Capture the cell that displays the provided text and extract its [X, Y] central coordinate. 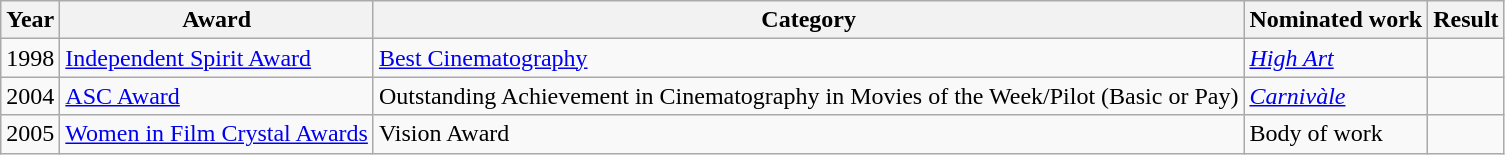
Award [217, 20]
Category [808, 20]
Best Cinematography [808, 58]
Carnivàle [1336, 96]
High Art [1336, 58]
Independent Spirit Award [217, 58]
ASC Award [217, 96]
1998 [30, 58]
Body of work [1336, 134]
Year [30, 20]
Result [1466, 20]
Vision Award [808, 134]
2004 [30, 96]
Women in Film Crystal Awards [217, 134]
Nominated work [1336, 20]
Outstanding Achievement in Cinematography in Movies of the Week/Pilot (Basic or Pay) [808, 96]
2005 [30, 134]
